Identify which cell holds the provided text, then report its [x, y] central coordinate. 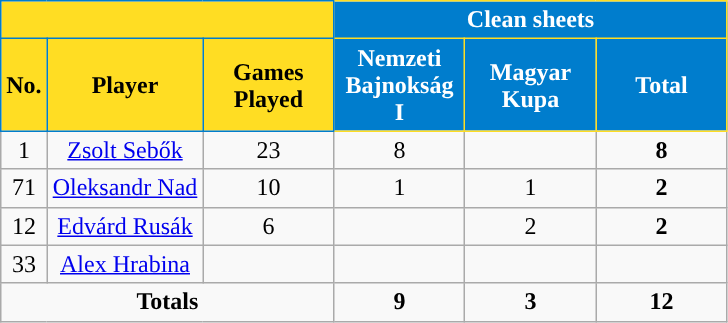
Totals [168, 302]
Clean sheets [530, 20]
71 [24, 188]
Alex Hrabina [125, 264]
Games Played [268, 85]
3 [530, 302]
Total [662, 85]
No. [24, 85]
Oleksandr Nad [125, 188]
Player [125, 85]
23 [268, 150]
Nemzeti Bajnokság I [400, 85]
10 [268, 188]
6 [268, 226]
Zsolt Sebők [125, 150]
33 [24, 264]
Edvárd Rusák [125, 226]
Magyar Kupa [530, 85]
9 [400, 302]
